Output the [x, y] coordinate of the center of the cell containing the given text.  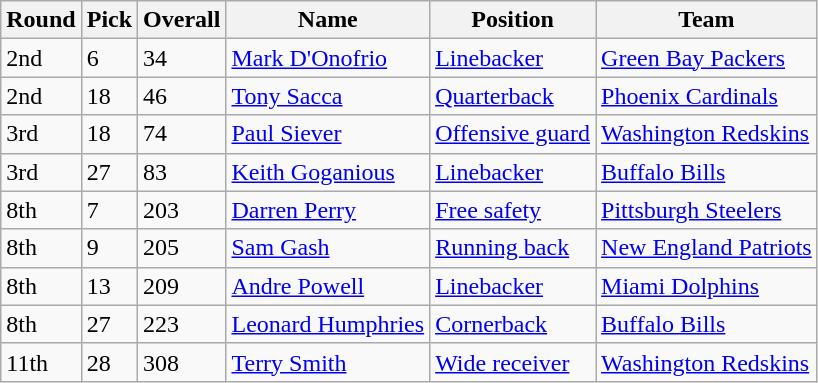
205 [182, 248]
Pick [109, 20]
203 [182, 210]
Phoenix Cardinals [707, 96]
46 [182, 96]
223 [182, 324]
Paul Siever [328, 134]
Cornerback [513, 324]
74 [182, 134]
Terry Smith [328, 362]
83 [182, 172]
6 [109, 58]
Offensive guard [513, 134]
34 [182, 58]
Wide receiver [513, 362]
7 [109, 210]
Position [513, 20]
Andre Powell [328, 286]
Green Bay Packers [707, 58]
11th [41, 362]
Miami Dolphins [707, 286]
Running back [513, 248]
Round [41, 20]
Darren Perry [328, 210]
New England Patriots [707, 248]
209 [182, 286]
Free safety [513, 210]
308 [182, 362]
Tony Sacca [328, 96]
9 [109, 248]
Name [328, 20]
13 [109, 286]
Quarterback [513, 96]
28 [109, 362]
Keith Goganious [328, 172]
Pittsburgh Steelers [707, 210]
Team [707, 20]
Overall [182, 20]
Sam Gash [328, 248]
Leonard Humphries [328, 324]
Mark D'Onofrio [328, 58]
